Return [X, Y] of the center of cell containing provided text 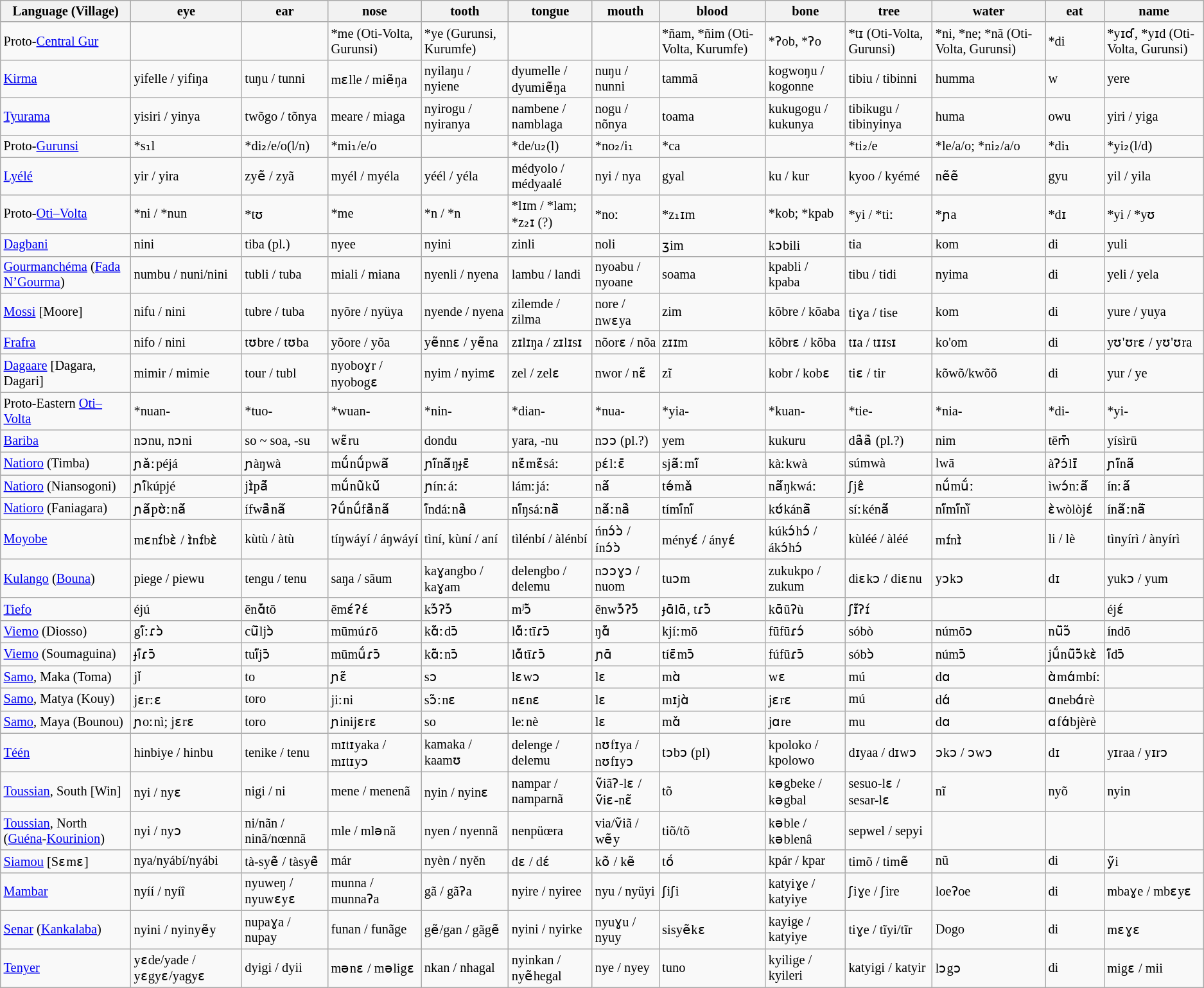
zɪlɪŋa / zɪlɪsɪ [550, 342]
*ñam, *ñim (Oti-Volta, Kurumfe) [712, 41]
kɔbili [805, 244]
jǐ [186, 677]
via/ṽiã / wẽy [625, 831]
Tenyer [65, 968]
Samo, Matya (Kouy) [65, 698]
yisiri / yinya [186, 116]
númōɔ [989, 632]
mu [889, 722]
ɑ̀mɑ́mbíː [1075, 677]
*n / *n [465, 214]
tengu / tenu [284, 578]
mɪjɑ̀ [712, 698]
tɪa / tɪɪsɪ [889, 342]
nɛ̃́mɛ̃́sáː [550, 464]
nwor / nɛ̃ [625, 374]
Siamou [Sɛmɛ] [65, 862]
nkan / nhagal [465, 968]
yukɔ / yum [1154, 578]
nambene / namblaga [550, 116]
owu [1075, 116]
kõ̀ / kẽ [625, 862]
*di₁ [1075, 146]
tour / tubl [284, 374]
kyilige / kyileri [805, 968]
saŋa / sãum [375, 578]
kaɣangbo / kaɣam [465, 578]
tímĩ́nĩ́ [712, 508]
*ni / *nun [186, 214]
lɑ̃́tīɾɔ̄ [550, 654]
nõorɛ / nõa [625, 342]
*ʔob, *ʔo [805, 41]
mɛnɪ́bɛ̀ / ɪ̀nɪ́bɛ̀ [186, 539]
kúkɔ́hɔ́ / ákɔ́hɔ́ [805, 539]
yísìrū [1154, 440]
jɑre [805, 722]
kpoloko / kpolowo [805, 752]
tenike / tenu [284, 752]
ɲàŋwà [284, 464]
yir / yira [186, 176]
nũ [989, 862]
Language (Village) [65, 11]
dondu [465, 440]
jɪ̀pã̌ [284, 485]
nã́ [625, 485]
ɲɑ̄ [625, 654]
*me [375, 214]
índō [1154, 632]
nɛnɛ [550, 698]
zukukpo / zukum [805, 578]
*de/u₂(l) [550, 146]
tíŋwáyí / áŋwáyí [375, 539]
nigi / ni [284, 791]
so ~ soa, -su [284, 440]
nĩ́mĩ́nĩ̀ [989, 508]
yéél / yéla [465, 176]
tibiu / tibinni [889, 78]
yara, -nu [550, 440]
*tʊ [284, 214]
kʊ́kánã̄ [805, 508]
yɛde/yade / yɛgyɛ/yagyɛ [186, 968]
Tyurama [65, 116]
kpár / kpar [805, 862]
kõbrɛ / kõba [805, 342]
kàːkwà [805, 464]
*yia- [712, 411]
kogwoŋu / kogonne [805, 78]
blood [712, 11]
diɛkɔ / diɛnu [889, 578]
ʃiɣe / ʃire [889, 891]
ɲinijɛrɛ [375, 722]
mənɛ / məligɛ [375, 968]
zim [712, 312]
*no₂/i₁ [625, 146]
Mambar [65, 891]
lwā [989, 464]
Proto-Central Gur [65, 41]
mūmṹɾɔ̄ [375, 654]
Téén [65, 752]
ʃiʃi [712, 891]
sɔ [465, 677]
yiri / yiga [1154, 116]
ɲoːnì; jɛrɛ [186, 722]
*dian- [550, 411]
nore / nwɛya [625, 312]
ʃjɛ̂ [889, 485]
nĩ́ŋsáːnã̄ [550, 508]
tiɛ / tir [889, 374]
tìnyírì / ànyírì [1154, 539]
nĩ [989, 791]
tɔbɔ (pl) [712, 752]
*ni, *ne; *nã (Oti-Volta, Gurunsi) [989, 41]
delengbo / delemu [550, 578]
tìní, kùní / aní [465, 539]
ɟĩ́ɾɔ̄ [186, 654]
hinbiye / hinbu [186, 752]
Dagbani [65, 244]
nã́ːnã̀ [625, 508]
to [284, 677]
tēm̄ [1075, 440]
*kob; *kpab [805, 214]
ɲĩ́nã́ [1154, 464]
yure / yuya [1154, 312]
tubre / tuba [284, 312]
bone [805, 11]
nyuweŋ / nyuwɛyɛ [284, 891]
fūfūɾɔ́ [805, 632]
Viemo (Diosso) [65, 632]
médyolo / médyaalé [550, 176]
ĩ́dɔ̄ [1154, 654]
kyoo / kyémé [889, 176]
jiːni [375, 698]
wɛ̃ru [375, 440]
tiõ/tõ [712, 831]
mɑ̌ [712, 722]
nyim / nyimɛ [465, 374]
*tuo- [284, 411]
*tie- [889, 411]
katyiɣe / katyiye [805, 891]
tiɣa / tise [889, 312]
yeli / yela [1154, 275]
Kirma [65, 78]
humma [989, 78]
dyigi / dyii [284, 968]
nyi / nyɛ [186, 791]
zyẽ / zyã [284, 176]
ēnɑ̃́tō [284, 609]
kɑ̄ūʔù [805, 609]
huma [989, 116]
ɲã́pʊ̀ːnã́ [186, 508]
Kulango (Bouna) [65, 578]
nyuɣu / nyuy [625, 930]
ʔṹnṹfã̀nã́ [375, 508]
pɛ́lːɛ̄ [625, 464]
Natioro (Timba) [65, 464]
tṍ [712, 862]
ńnɔ́ɔ̀ / ínɔ́ɔ̀ [625, 539]
nyire / nyiree [550, 891]
tiɣe / tĩyi/tĩr [889, 930]
Proto-Oti–Volta [65, 214]
*nin- [465, 411]
Samo, Maka (Toma) [65, 677]
ínã́ːnã̄ [1154, 508]
nyee [375, 244]
munna / munnaʔa [375, 891]
*nuan- [186, 411]
ɟɑ̄lɑ̄, tɾɔ̃̄ [712, 609]
zɪɪm [712, 342]
migɛ / mii [1154, 968]
sjã́ːmĩ́ [712, 464]
Tiefo [65, 609]
mɪtɪyaka / mɪtɪyɔ [375, 752]
tooth [465, 11]
jɛrɛ [805, 698]
nyi / nyɔ [186, 831]
nũ̄ɔ̃ [1075, 632]
kõbre / kõaba [805, 312]
nã́ŋkwáː [805, 485]
*le/a/o; *ni₂/a/o [989, 146]
*s₁l [186, 146]
ɲĩ́kúpjé [186, 485]
yere [1154, 78]
súmwà [889, 464]
nyi / nya [625, 176]
Bariba [65, 440]
kɑ̃̄ːnɔ̄ [465, 654]
kukuru [805, 440]
lɑ̃́ːtīɾɔ̄ [550, 632]
zel / zelɛ [550, 374]
tiba (pl.) [284, 244]
katyigi / katyir [889, 968]
nose [375, 11]
tuŋu / tunni [284, 78]
nɔɔ (pl.?) [625, 440]
kəgbeke / kəgbal [805, 791]
gã / gãʔa [465, 891]
zilemde / zilma [550, 312]
wɛ [805, 677]
ɲɛ̃ [375, 677]
*tɪ (Oti-Volta, Gurunsi) [889, 41]
nenpüœra [550, 831]
kõwõ/kwõõ [989, 374]
kayige / katyiye [805, 930]
jṹnũ̄ɔ̃̄kɛ̀ [1075, 654]
ear [284, 11]
lámːjáː [550, 485]
lambu / landi [550, 275]
nogu / nõnya [625, 116]
kobr / kobɛ [805, 374]
toama [712, 116]
Toussian, North (Guéna-Kourinion) [65, 831]
so [465, 722]
*z₁ɪm [712, 214]
*di [1075, 41]
myél / myéla [375, 176]
soama [712, 275]
*yi- [1154, 411]
tubli / tuba [284, 275]
Mossi [Moore] [65, 312]
*ti₂/e [889, 146]
Natioro (Faniagara) [65, 508]
nifo / nini [186, 342]
*noː [625, 214]
ɲǎːpéjá [186, 464]
lɔgɔ [989, 968]
mimir / mimie [186, 374]
*di₂/e/o(l/n) [284, 146]
nyoboɣr / nyobogɛ [375, 374]
nyoabu / nyoane [625, 275]
kjíːmō [712, 632]
mɛɣɛ [1154, 930]
yifelle / yifiŋa [186, 78]
nyima [989, 275]
lɛwɔ [550, 677]
miali / miana [375, 275]
mɪ́nɪ̀ [989, 539]
*di- [1075, 411]
ku / kur [805, 176]
sisyẽkɛ [712, 930]
mɑ̀ [712, 677]
Frafra [65, 342]
már [375, 862]
tà-syẽ̀ / tàsyẽ̀ [284, 862]
kpabli / kpaba [805, 275]
gyal [712, 176]
mṹnṹpwã́ [375, 464]
Gourmanchéma (Fada N’Gourma) [65, 275]
ɑfɑ́bjèrè [1075, 722]
jɛrːɛ [186, 698]
Samo, Maya (Bounou) [65, 722]
*wuan- [375, 411]
tʊbre / tʊba [284, 342]
nuŋu / nunni [625, 78]
nyenli / nyena [465, 275]
tree [889, 11]
gyu [1075, 176]
*lɪm / *lam; *z₂ɪ (?) [550, 214]
nya/nyábí/nyábi [186, 862]
nɔɔɣɔ / nuom [625, 578]
yur / ye [1154, 374]
name [1154, 11]
*yi / *yʊ [1154, 214]
ɛ̀wòlòjɛ́ [1075, 508]
ɲínːáː [465, 485]
*me (Oti-Volta, Gurunsi) [375, 41]
kəble / kəblenâ [805, 831]
nini [186, 244]
*ye (Gurunsi, Kurumfe) [465, 41]
Senar (Kankalaba) [65, 930]
nyini / nyinyẽy [186, 930]
fúfūɾɔ̄ [805, 654]
piege / piewu [186, 578]
numbu / nuni/nini [186, 275]
nyõ [1075, 791]
*yi / *tiː [889, 214]
*yi₂(l/d) [1154, 146]
mene / menenã [375, 791]
nyin [1154, 791]
cũ̄ljɔ̀ [284, 632]
àʔɔ́lɪ̄ [1075, 464]
gĩ́ːɾɔ̀ [186, 632]
ĩ́ndáːnã̀ [465, 508]
loeʔoe [989, 891]
li / lè [1075, 539]
nyilaŋu / nyiene [465, 78]
nyen / nyennã [465, 831]
funan / funãge [375, 930]
*kuan- [805, 411]
ínːã́ [1154, 485]
ko'om [989, 342]
gẽ/gan / gãgẽ [465, 930]
tõ [712, 791]
yʊ'ʊrɛ / yʊ'ʊra [1154, 342]
Viemo (Soumaguina) [65, 654]
sɔ̃ːnɛ [465, 698]
dɑ́ [989, 698]
ɔkɔ / ɔwɔ [989, 752]
nim [989, 440]
*yɪɗ, *yɪd (Oti-Volta, Gurunsi) [1154, 41]
mɛlle / miẽŋa [375, 78]
ʒim [712, 244]
ŋɑ̃́ [625, 632]
nye / nyey [625, 968]
yɪraa / yɪrɔ [1154, 752]
nyini [465, 244]
sóbɔ̀ [889, 654]
nyirogu / nyiranya [465, 116]
meare / miaga [375, 116]
yil / yila [1154, 176]
nyíí / nyíî [186, 891]
Dogo [989, 930]
yɔkɔ [989, 578]
nɔnu, nɔni [186, 440]
Natioro (Niansogoni) [65, 485]
ìwɔ́nːã́ [1075, 485]
tíɛ̄mɔ̄ [712, 654]
ỹi [1154, 862]
mbaɣe / mbɛyɛ [1154, 891]
síːkénã́ [889, 508]
*mi₁/e/o [375, 146]
nʊfɪya / nʊfɪyɔ [625, 752]
w [1075, 78]
nyèn / nyěn [465, 862]
ífwã̀nã́ [284, 508]
sepwel / sepyi [889, 831]
tammã [712, 78]
*dɪ [1075, 214]
kùtù / àtù [284, 539]
ʃɪ̃́ʔɪ́ [889, 609]
tə́mǎ [712, 485]
zinli [550, 244]
eye [186, 11]
nyu / nyüyi [625, 891]
tibu / tidi [889, 275]
éjɛ́ [1154, 609]
tongue [550, 11]
*ca [712, 146]
twõgo / tõnya [284, 116]
*ɲa [989, 214]
kamaka / kaamʊ [465, 752]
ményɛ́ / ányɛ́ [712, 539]
kukugogu / kukunya [805, 116]
Lyélé [65, 176]
nyin / nyinɛ [465, 791]
ṽiãʔ-lɛ / ṽiɛ-nɛ̃ [625, 791]
mʲɔ̃̄ [550, 609]
kɔ̃́ʔɔ̃́ [465, 609]
mle / mlənã [375, 831]
Dagaare [Dagara, Dagari] [65, 374]
kùléé / àléé [889, 539]
delenge / delemu [550, 752]
ni/nãn / ninã/nœnnã [284, 831]
ēnwɔ̃́ʔɔ̃́ [625, 609]
*nua- [625, 411]
nyini / nyirke [550, 930]
Toussian, South [Win] [65, 791]
*nia- [989, 411]
tuĩ́jɔ̄ [284, 654]
yem [712, 440]
tìlénbí / àlénbí [550, 539]
dɛ / dɛ́ [550, 862]
ɲĩ́nã́ŋɟɛ̄ [465, 464]
nifu / nini [186, 312]
nupaɣa / nupay [284, 930]
yẽnnɛ / yẽna [465, 342]
kɑ̃́ːdɔ̄ [465, 632]
tuɔm [712, 578]
sesuo-lɛ / sesar-lɛ [889, 791]
dyumelle / dyumiẽŋa [550, 78]
zĩ [712, 374]
númɔ̄ [989, 654]
timõ / timẽ [889, 862]
tuno [712, 968]
tia [889, 244]
leːnè [550, 722]
sóbò [889, 632]
dã̀ã̀ (pl.?) [889, 440]
nyende / nyena [465, 312]
nampar / namparnã [550, 791]
ɑnebɑ́rè [1075, 698]
nyõre / nyüya [375, 312]
yõore / yõa [375, 342]
nyinkan / nyẽhegal [550, 968]
eat [1075, 11]
nẽẽ [989, 176]
mṹnũ̀kũ̌ [375, 485]
Proto-Eastern Oti–Volta [65, 411]
noli [625, 244]
water [989, 11]
éjú [186, 609]
nṹmṹː [989, 485]
Moyobe [65, 539]
mūmúɾō [375, 632]
ēmɛ́ʔɛ́ [375, 609]
tibikugu / tibinyinya [889, 116]
yuli [1154, 244]
mouth [625, 11]
dɪyaa / dɪwɔ [889, 752]
Proto-Gurunsi [65, 146]
